Return (X, Y) of the center of cell containing provided text 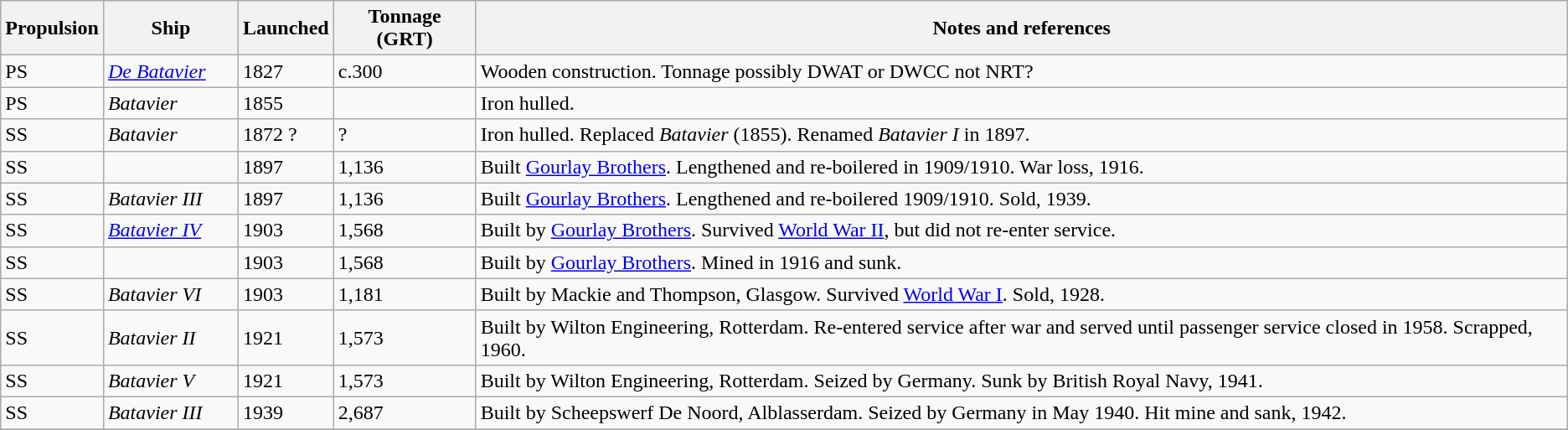
Built Gourlay Brothers. Lengthened and re-boilered in 1909/1910. War loss, 1916. (1022, 167)
Built by Scheepswerf De Noord, Alblasserdam. Seized by Germany in May 1940. Hit mine and sank, 1942. (1022, 412)
De Batavier (171, 71)
Launched (286, 28)
Batavier V (171, 381)
1872 ? (286, 135)
Batavier VI (171, 294)
Tonnage (GRT) (405, 28)
Batavier IV (171, 231)
Notes and references (1022, 28)
Built by Gourlay Brothers. Mined in 1916 and sunk. (1022, 262)
1,181 (405, 294)
Wooden construction. Tonnage possibly DWAT or DWCC not NRT? (1022, 71)
Propulsion (52, 28)
2,687 (405, 412)
Ship (171, 28)
Built by Mackie and Thompson, Glasgow. Survived World War I. Sold, 1928. (1022, 294)
? (405, 135)
Built by Wilton Engineering, Rotterdam. Re-entered service after war and served until passenger service closed in 1958. Scrapped, 1960. (1022, 337)
Iron hulled. (1022, 103)
1939 (286, 412)
Built Gourlay Brothers. Lengthened and re-boilered 1909/1910. Sold, 1939. (1022, 199)
1855 (286, 103)
Batavier II (171, 337)
Built by Wilton Engineering, Rotterdam. Seized by Germany. Sunk by British Royal Navy, 1941. (1022, 381)
c.300 (405, 71)
Built by Gourlay Brothers. Survived World War II, but did not re-enter service. (1022, 231)
Iron hulled. Replaced Batavier (1855). Renamed Batavier I in 1897. (1022, 135)
1827 (286, 71)
